Determine the [x, y] coordinate at the center of the cell enclosing the given text.  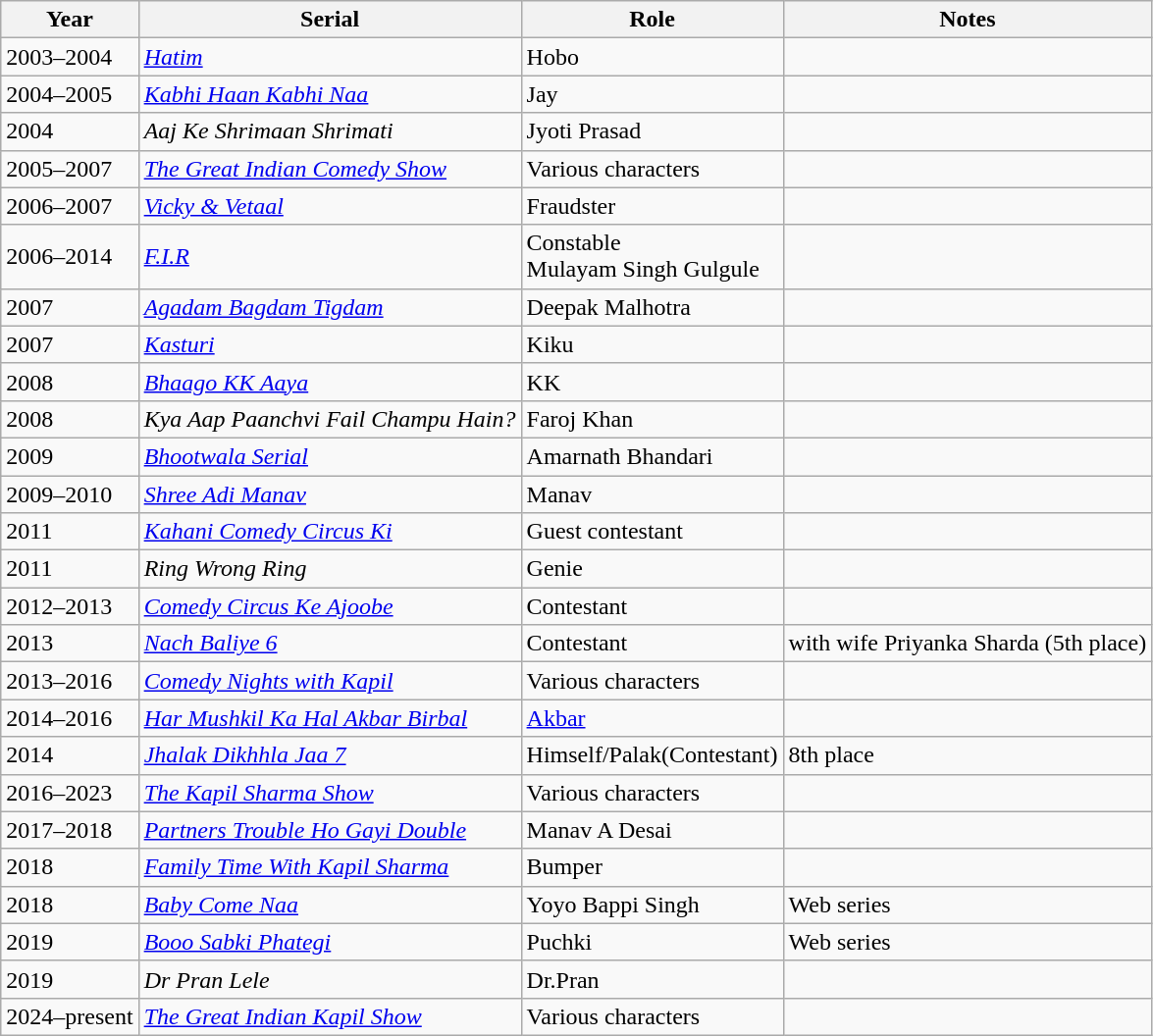
Faroj Khan [652, 419]
Jhalak Dikhhla Jaa 7 [330, 755]
Serial [330, 20]
Dr.Pran [652, 979]
Fraudster [652, 206]
2013 [70, 644]
Family Time With Kapil Sharma [330, 867]
Puchki [652, 942]
Hobo [652, 57]
2016–2023 [70, 793]
Yoyo Bappi Singh [652, 905]
Partners Trouble Ho Gayi Double [330, 830]
Kya Aap Paanchvi Fail Champu Hain? [330, 419]
Agadam Bagdam Tigdam [330, 307]
Booo Sabki Phategi [330, 942]
Amarnath Bhandari [652, 456]
with wife Priyanka Sharda (5th place) [968, 644]
Nach Baliye 6 [330, 644]
Manav A Desai [652, 830]
Ring Wrong Ring [330, 569]
2024–present [70, 1016]
Kasturi [330, 344]
2009–2010 [70, 493]
Baby Come Naa [330, 905]
Jyoti Prasad [652, 131]
Kiku [652, 344]
Deepak Malhotra [652, 307]
Bumper [652, 867]
Year [70, 20]
Vicky & Vetaal [330, 206]
2005–2007 [70, 169]
2006–2014 [70, 257]
Role [652, 20]
Comedy Nights with Kapil [330, 681]
2013–2016 [70, 681]
Genie [652, 569]
2004 [70, 131]
Hatim [330, 57]
Shree Adi Manav [330, 493]
2017–2018 [70, 830]
Kabhi Haan Kabhi Naa [330, 94]
Akbar [652, 718]
8th place [968, 755]
F.I.R [330, 257]
Himself/Palak(Contestant) [652, 755]
Bhaago KK Aaya [330, 382]
Kahani Comedy Circus Ki [330, 532]
Constable Mulayam Singh Gulgule [652, 257]
Har Mushkil Ka Hal Akbar Birbal [330, 718]
2014 [70, 755]
Notes [968, 20]
Jay [652, 94]
Manav [652, 493]
2014–2016 [70, 718]
Dr Pran Lele [330, 979]
2012–2013 [70, 606]
2009 [70, 456]
Guest contestant [652, 532]
Bhootwala Serial [330, 456]
KK [652, 382]
The Kapil Sharma Show [330, 793]
Aaj Ke Shrimaan Shrimati [330, 131]
2003–2004 [70, 57]
The Great Indian Kapil Show [330, 1016]
The Great Indian Comedy Show [330, 169]
2004–2005 [70, 94]
Comedy Circus Ke Ajoobe [330, 606]
2006–2007 [70, 206]
